Pinpoint the cell where the given text exists, returning its (X, Y) midpoint coordinate. 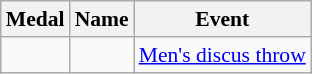
Event (222, 19)
Name (102, 19)
Medal (36, 19)
Men's discus throw (222, 55)
